Detect which cell encompasses the target text, then output its (X, Y) center coordinate. 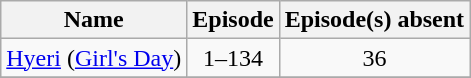
36 (374, 58)
Hyeri (Girl's Day) (94, 58)
Episode (233, 20)
Name (94, 20)
1–134 (233, 58)
Episode(s) absent (374, 20)
